Extract the (x, y) coordinate from the center of the cell holding the provided text.  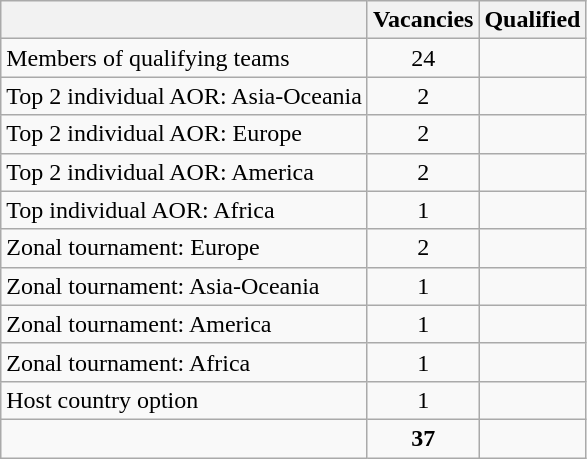
37 (423, 438)
Top 2 individual AOR: Asia-Oceania (184, 96)
Vacancies (423, 20)
24 (423, 58)
Zonal tournament: Europe (184, 248)
Host country option (184, 400)
Top 2 individual AOR: Europe (184, 134)
Top 2 individual AOR: America (184, 172)
Zonal tournament: America (184, 324)
Top individual AOR: Africa (184, 210)
Zonal tournament: Asia-Oceania (184, 286)
Members of qualifying teams (184, 58)
Zonal tournament: Africa (184, 362)
Qualified (532, 20)
